Locate the cell with the specified text and output its (X, Y) center coordinate. 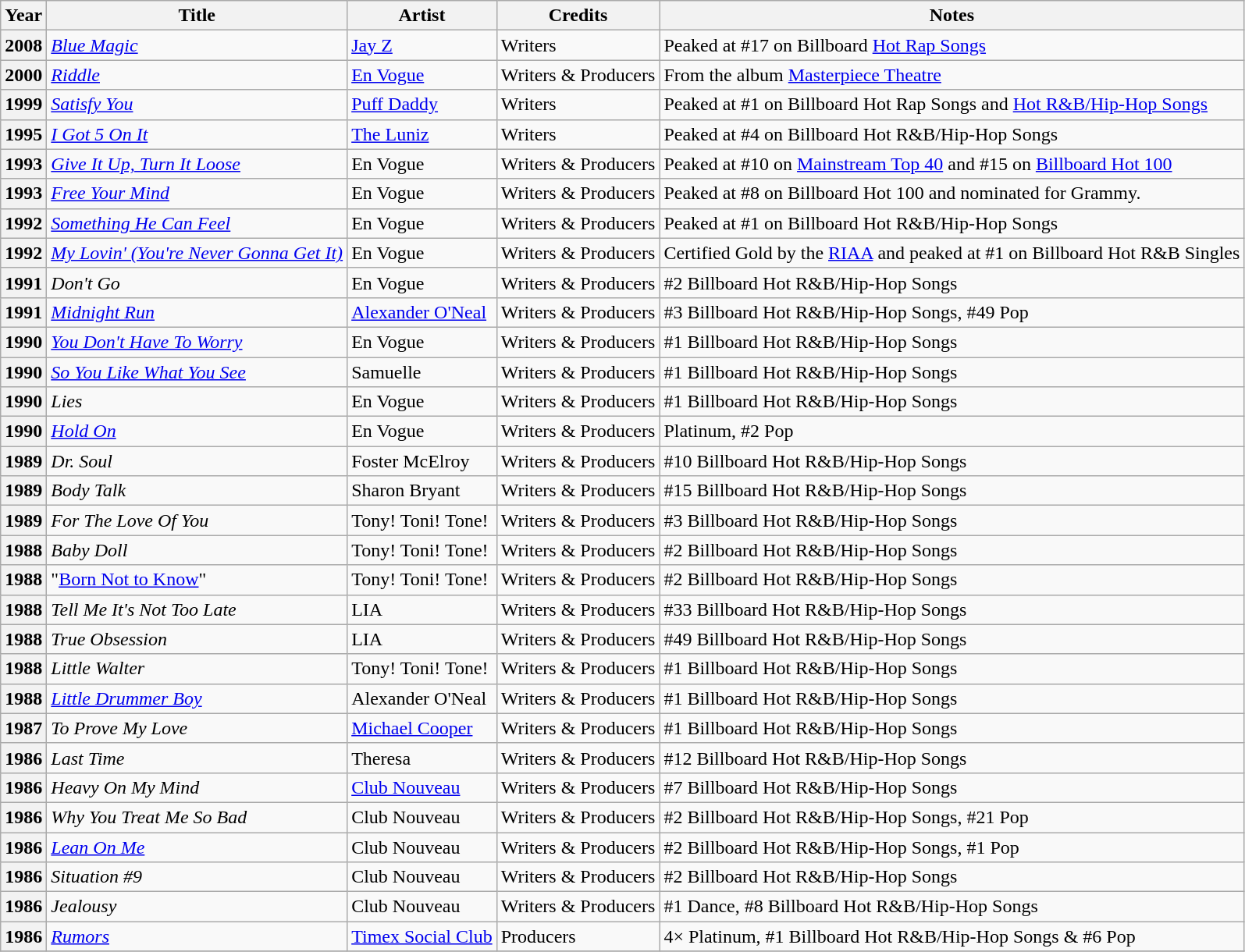
#33 Billboard Hot R&B/Hip-Hop Songs (952, 609)
Midnight Run (197, 312)
Timex Social Club (422, 936)
#2 Billboard Hot R&B/Hip-Hop Songs, #1 Pop (952, 847)
Samuelle (422, 372)
Peaked at #17 on Billboard Hot Rap Songs (952, 45)
Baby Doll (197, 550)
True Obsession (197, 639)
#10 Billboard Hot R&B/Hip-Hop Songs (952, 461)
Theresa (422, 758)
1995 (23, 134)
Peaked at #8 on Billboard Hot 100 and nominated for Grammy. (952, 194)
Last Time (197, 758)
Little Drummer Boy (197, 698)
2008 (23, 45)
Year (23, 16)
Lies (197, 402)
Tell Me It's Not Too Late (197, 609)
Satisfy You (197, 105)
Lean On Me (197, 847)
My Lovin' (You're Never Gonna Get It) (197, 253)
Dr. Soul (197, 461)
Jay Z (422, 45)
#3 Billboard Hot R&B/Hip-Hop Songs, #49 Pop (952, 312)
#12 Billboard Hot R&B/Hip-Hop Songs (952, 758)
Rumors (197, 936)
"Born Not to Know" (197, 580)
Certified Gold by the RIAA and peaked at #1 on Billboard Hot R&B Singles (952, 253)
Little Walter (197, 669)
Riddle (197, 75)
Foster McElroy (422, 461)
Peaked at #1 on Billboard Hot R&B/Hip-Hop Songs (952, 223)
Notes (952, 16)
#1 Dance, #8 Billboard Hot R&B/Hip-Hop Songs (952, 907)
1999 (23, 105)
You Don't Have To Worry (197, 342)
So You Like What You See (197, 372)
4× Platinum, #1 Billboard Hot R&B/Hip-Hop Songs & #6 Pop (952, 936)
Hold On (197, 432)
Don't Go (197, 282)
To Prove My Love (197, 728)
For The Love Of You (197, 520)
Free Your Mind (197, 194)
Heavy On My Mind (197, 787)
2000 (23, 75)
Body Talk (197, 491)
Jealousy (197, 907)
Blue Magic (197, 45)
Peaked at #1 on Billboard Hot Rap Songs and Hot R&B/Hip-Hop Songs (952, 105)
The Luniz (422, 134)
Something He Can Feel (197, 223)
Peaked at #4 on Billboard Hot R&B/Hip-Hop Songs (952, 134)
Michael Cooper (422, 728)
Producers (578, 936)
Puff Daddy (422, 105)
Why You Treat Me So Bad (197, 817)
Peaked at #10 on Mainstream Top 40 and #15 on Billboard Hot 100 (952, 164)
I Got 5 On It (197, 134)
Platinum, #2 Pop (952, 432)
#3 Billboard Hot R&B/Hip-Hop Songs (952, 520)
1987 (23, 728)
#15 Billboard Hot R&B/Hip-Hop Songs (952, 491)
Credits (578, 16)
Situation #9 (197, 877)
Artist (422, 16)
From the album Masterpiece Theatre (952, 75)
Title (197, 16)
Give It Up, Turn It Loose (197, 164)
#2 Billboard Hot R&B/Hip-Hop Songs, #21 Pop (952, 817)
#49 Billboard Hot R&B/Hip-Hop Songs (952, 639)
#7 Billboard Hot R&B/Hip-Hop Songs (952, 787)
Sharon Bryant (422, 491)
